Find where the given text appears and provide that cell's center as [x, y] coordinate. 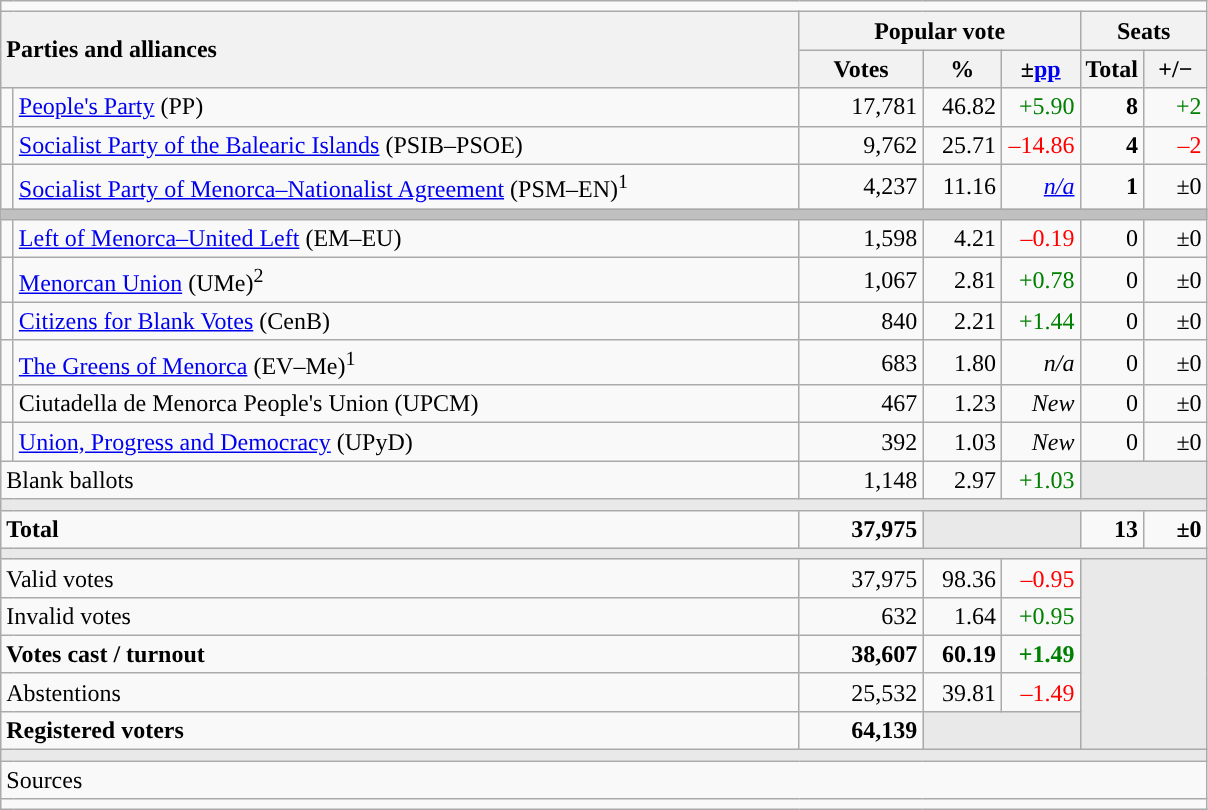
64,139 [861, 731]
Votes cast / turnout [400, 654]
39.81 [962, 692]
17,781 [861, 107]
–0.95 [1040, 578]
60.19 [962, 654]
+0.78 [1040, 280]
1 [1112, 186]
46.82 [962, 107]
Socialist Party of the Balearic Islands (PSIB–PSOE) [406, 145]
Left of Menorca–United Left (EM–EU) [406, 239]
1,067 [861, 280]
+1.44 [1040, 321]
4,237 [861, 186]
+1.49 [1040, 654]
Seats [1144, 31]
11.16 [962, 186]
Votes [861, 69]
38,607 [861, 654]
1.23 [962, 404]
2.81 [962, 280]
+2 [1176, 107]
–2 [1176, 145]
–1.49 [1040, 692]
% [962, 69]
683 [861, 362]
People's Party (PP) [406, 107]
+/− [1176, 69]
Citizens for Blank Votes (CenB) [406, 321]
Menorcan Union (UMe)2 [406, 280]
25.71 [962, 145]
98.36 [962, 578]
Popular vote [940, 31]
+0.95 [1040, 616]
Blank ballots [400, 480]
9,762 [861, 145]
1,148 [861, 480]
–14.86 [1040, 145]
632 [861, 616]
The Greens of Menorca (EV–Me)1 [406, 362]
+5.90 [1040, 107]
467 [861, 404]
392 [861, 442]
Ciutadella de Menorca People's Union (UPCM) [406, 404]
4.21 [962, 239]
840 [861, 321]
8 [1112, 107]
Abstentions [400, 692]
Valid votes [400, 578]
–0.19 [1040, 239]
Registered voters [400, 731]
1.03 [962, 442]
4 [1112, 145]
1.80 [962, 362]
2.97 [962, 480]
Parties and alliances [400, 50]
Invalid votes [400, 616]
25,532 [861, 692]
13 [1112, 529]
1.64 [962, 616]
2.21 [962, 321]
Union, Progress and Democracy (UPyD) [406, 442]
Sources [604, 780]
±pp [1040, 69]
+1.03 [1040, 480]
1,598 [861, 239]
Socialist Party of Menorca–Nationalist Agreement (PSM–EN)1 [406, 186]
